Output the (X, Y) coordinate of the center of the cell containing the given text.  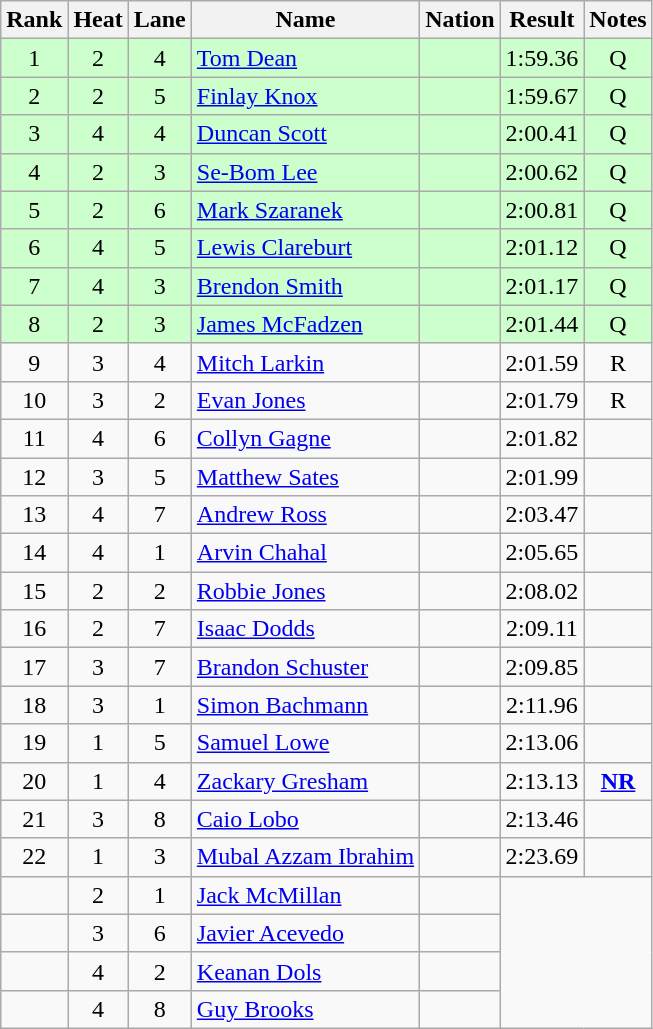
Isaac Dodds (305, 629)
2:00.62 (542, 172)
17 (34, 667)
2:08.02 (542, 591)
Collyn Gagne (305, 438)
19 (34, 743)
18 (34, 705)
2:13.46 (542, 819)
Guy Brooks (305, 1009)
Brandon Schuster (305, 667)
Rank (34, 20)
Arvin Chahal (305, 553)
Simon Bachmann (305, 705)
Result (542, 20)
11 (34, 438)
10 (34, 400)
16 (34, 629)
2:23.69 (542, 857)
14 (34, 553)
Heat (98, 20)
Evan Jones (305, 400)
Mark Szaranek (305, 210)
21 (34, 819)
2:03.47 (542, 515)
2:01.82 (542, 438)
1:59.67 (542, 96)
2:00.41 (542, 134)
Duncan Scott (305, 134)
15 (34, 591)
2:01.44 (542, 324)
13 (34, 515)
Robbie Jones (305, 591)
Nation (460, 20)
2:00.81 (542, 210)
12 (34, 477)
Se-Bom Lee (305, 172)
Tom Dean (305, 58)
2:01.12 (542, 248)
9 (34, 362)
Mitch Larkin (305, 362)
Lane (160, 20)
Keanan Dols (305, 971)
Finlay Knox (305, 96)
2:13.06 (542, 743)
Jack McMillan (305, 895)
Mubal Azzam Ibrahim (305, 857)
Andrew Ross (305, 515)
2:05.65 (542, 553)
2:13.13 (542, 781)
Notes (618, 20)
2:11.96 (542, 705)
Name (305, 20)
22 (34, 857)
James McFadzen (305, 324)
Brendon Smith (305, 286)
Javier Acevedo (305, 933)
NR (618, 781)
2:01.59 (542, 362)
2:01.99 (542, 477)
2:01.79 (542, 400)
Samuel Lowe (305, 743)
2:09.85 (542, 667)
2:01.17 (542, 286)
Caio Lobo (305, 819)
Lewis Clareburt (305, 248)
Matthew Sates (305, 477)
20 (34, 781)
Zackary Gresham (305, 781)
1:59.36 (542, 58)
2:09.11 (542, 629)
